Return the [x, y] coordinate for the center point of the cell that contains the specified text.  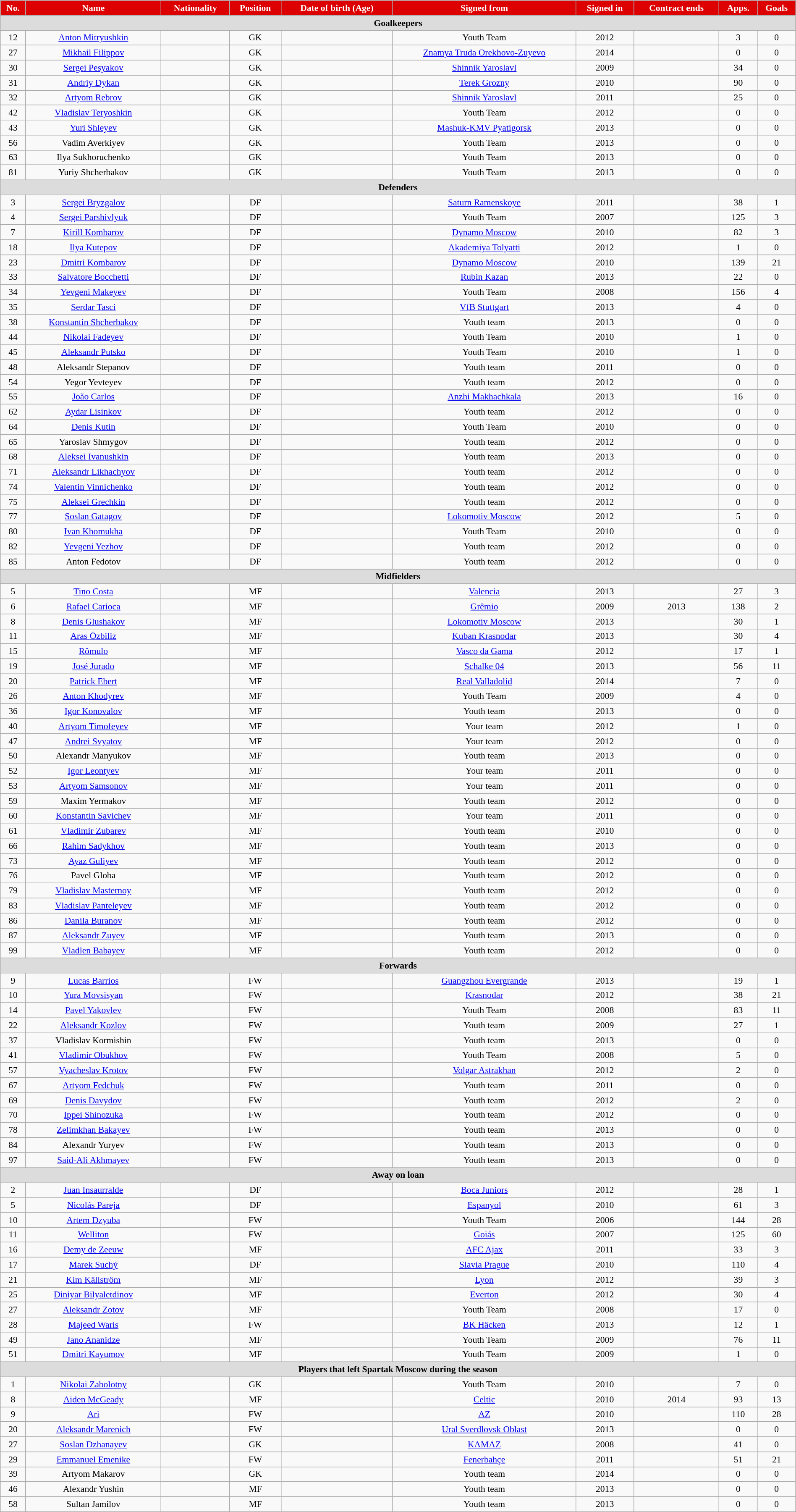
Ilya Kutepov [93, 247]
Vladislav Teryoshkin [93, 113]
144 [738, 1220]
Pavel Yakovlev [93, 1011]
55 [13, 397]
Ayaz Guliyev [93, 861]
Jano Ananidze [93, 1340]
Diniyar Bilyaletdinov [93, 1295]
Vasco da Gama [484, 651]
Aleksandr Marenich [93, 1430]
Signed in [605, 8]
Majeed Waris [93, 1325]
Vladislav Kormishin [93, 1040]
87 [13, 936]
78 [13, 1130]
14 [13, 1011]
138 [738, 606]
Valentin Vinnichenko [93, 487]
Artyom Timofeyev [93, 726]
Emmanuel Emenike [93, 1459]
Aleksei Grechkin [93, 502]
Krasnodar [484, 995]
Kuban Krasnodar [484, 636]
Andrei Svyatov [93, 741]
58 [13, 1504]
Ari [93, 1415]
Salvatore Bocchetti [93, 277]
Konstantin Savichev [93, 816]
Artyom Fedchuk [93, 1085]
Denis Kutin [93, 427]
Yevgeni Makeyev [93, 292]
59 [13, 801]
Artyom Samsonov [93, 786]
47 [13, 741]
Igor Leontyev [93, 771]
Denis Glushakov [93, 622]
Goiás [484, 1235]
67 [13, 1085]
Lucas Barrios [93, 981]
AFC Ajax [484, 1250]
Nationality [195, 8]
80 [13, 532]
Zelimkhan Bakayev [93, 1130]
Aleksandr Stepanov [93, 367]
15 [13, 651]
54 [13, 382]
Anzhi Makhachkala [484, 397]
Mikhail Filippov [93, 53]
Terek Grozny [484, 83]
Saturn Ramenskoye [484, 202]
35 [13, 307]
Vyacheslav Krotov [93, 1071]
Yura Movsisyan [93, 995]
Aleksandr Zotov [93, 1310]
52 [13, 771]
Tino Costa [93, 592]
26 [13, 696]
Yevgeni Yezhov [93, 547]
Welliton [93, 1235]
Denis Davydov [93, 1100]
Valencia [484, 592]
BK Häcken [484, 1325]
Yuri Shleyev [93, 128]
69 [13, 1100]
Lyon [484, 1280]
No. [13, 8]
Sergei Parshivlyuk [93, 218]
Fenerbahçe [484, 1459]
68 [13, 457]
Ilya Sukhoruchenko [93, 157]
Soslan Gatagov [93, 517]
Yuriy Shcherbakov [93, 173]
Boca Juniors [484, 1190]
Sergei Bryzgalov [93, 202]
Alexandr Yushin [93, 1489]
Artyom Rebrov [93, 98]
Everton [484, 1295]
73 [13, 861]
Real Valladolid [484, 681]
Aleksandr Likhachyov [93, 472]
Vladlen Babayev [93, 951]
40 [13, 726]
Demy de Zeeuw [93, 1250]
90 [738, 83]
71 [13, 472]
Celtic [484, 1399]
Kim Källström [93, 1280]
Alexandr Manyukov [93, 756]
Signed from [484, 8]
Sergei Pesyakov [93, 68]
João Carlos [93, 397]
74 [13, 487]
Date of birth (Age) [337, 8]
62 [13, 412]
Marek Suchý [93, 1265]
Forwards [398, 966]
23 [13, 262]
156 [738, 292]
Maxim Yermakov [93, 801]
66 [13, 846]
32 [13, 98]
49 [13, 1340]
Defenders [398, 188]
KAMAZ [484, 1444]
63 [13, 157]
Espanyol [484, 1205]
Goals [777, 8]
Ivan Khomukha [93, 532]
Mashuk-KMV Pyatigorsk [484, 128]
50 [13, 756]
Grêmio [484, 606]
70 [13, 1115]
Volgar Astrakhan [484, 1071]
Aleksandr Putsko [93, 352]
Aydar Lisinkov [93, 412]
José Jurado [93, 667]
85 [13, 562]
Andriy Dykan [93, 83]
48 [13, 367]
Artyom Makarov [93, 1474]
Dmitri Kayumov [93, 1354]
42 [13, 113]
Nicolás Pareja [93, 1205]
75 [13, 502]
Anton Khodyrev [93, 696]
97 [13, 1160]
Aleksandr Kozlov [93, 1026]
VfB Stuttgart [484, 307]
37 [13, 1040]
Serdar Tasci [93, 307]
Anton Fedotov [93, 562]
AZ [484, 1415]
Patrick Ebert [93, 681]
Aiden McGeady [93, 1399]
86 [13, 921]
139 [738, 262]
93 [738, 1399]
Players that left Spartak Moscow during the season [398, 1370]
Rahim Sadykhov [93, 846]
44 [13, 337]
Anton Mitryushkin [93, 38]
Name [93, 8]
Kirill Kombarov [93, 233]
57 [13, 1071]
Said-Ali Akhmayev [93, 1160]
Nikolai Zabolotny [93, 1385]
53 [13, 786]
Pavel Globa [93, 876]
81 [13, 173]
31 [13, 83]
99 [13, 951]
29 [13, 1459]
Aleksandr Zuyev [93, 936]
46 [13, 1489]
Nikolai Fadeyev [93, 337]
Aras Özbiliz [93, 636]
Vladislav Masternoy [93, 891]
Juan Insaurralde [93, 1190]
6 [13, 606]
36 [13, 711]
Soslan Dzhanayev [93, 1444]
Rômulo [93, 651]
77 [13, 517]
Rubin Kazan [484, 277]
Danila Buranov [93, 921]
Goalkeepers [398, 23]
Igor Konovalov [93, 711]
13 [777, 1399]
Artem Dzyuba [93, 1220]
65 [13, 442]
Aleksei Ivanushkin [93, 457]
2006 [605, 1220]
Guangzhou Evergrande [484, 981]
Contract ends [677, 8]
Akademiya Tolyatti [484, 247]
Rafael Carioca [93, 606]
Position [255, 8]
Schalke 04 [484, 667]
84 [13, 1145]
Vadim Averkiyev [93, 143]
18 [13, 247]
Konstantin Shcherbakov [93, 322]
43 [13, 128]
64 [13, 427]
Slavia Prague [484, 1265]
Ippei Shinozuka [93, 1115]
Ural Sverdlovsk Oblast [484, 1430]
Vladimir Zubarev [93, 831]
Midfielders [398, 577]
Yaroslav Shmygov [93, 442]
Alexandr Yuryev [93, 1145]
Vladislav Panteleyev [93, 906]
Dmitri Kombarov [93, 262]
Away on loan [398, 1175]
Vladimir Obukhov [93, 1055]
Yegor Yevteyev [93, 382]
45 [13, 352]
Znamya Truda Orekhovo-Zuyevo [484, 53]
79 [13, 891]
Sultan Jamilov [93, 1504]
Apps. [738, 8]
